Extract the (X, Y) coordinate from the center of the cell holding the provided text.  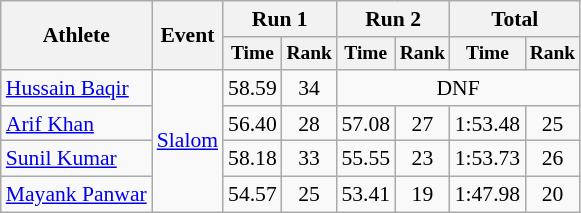
Athlete (76, 36)
1:47.98 (488, 195)
34 (310, 88)
33 (310, 159)
1:53.48 (488, 124)
Event (188, 36)
55.55 (366, 159)
Total (515, 19)
20 (552, 195)
Run 1 (280, 19)
58.59 (252, 88)
19 (422, 195)
54.57 (252, 195)
DNF (458, 88)
53.41 (366, 195)
58.18 (252, 159)
28 (310, 124)
23 (422, 159)
27 (422, 124)
56.40 (252, 124)
26 (552, 159)
57.08 (366, 124)
1:53.73 (488, 159)
Slalom (188, 141)
Mayank Panwar (76, 195)
Hussain Baqir (76, 88)
Sunil Kumar (76, 159)
Arif Khan (76, 124)
Run 2 (392, 19)
